Pinpoint the cell where the given text exists, returning its (X, Y) midpoint coordinate. 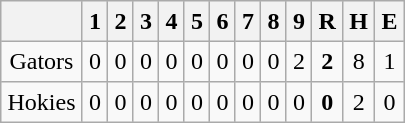
7 (248, 21)
Hokies (42, 102)
H (359, 21)
Gators (42, 61)
9 (299, 21)
E (390, 21)
3 (146, 21)
5 (197, 21)
R (328, 21)
6 (223, 21)
4 (172, 21)
